Capture the cell that displays the provided text and extract its [x, y] central coordinate. 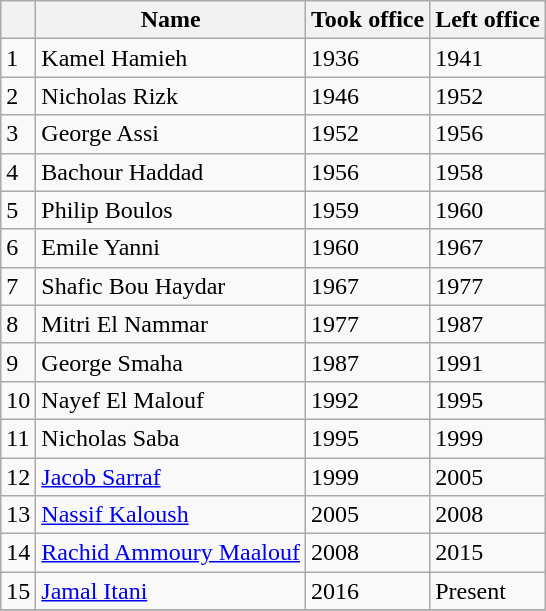
1 [18, 58]
1936 [368, 58]
Jamal Itani [171, 591]
George Smaha [171, 362]
1946 [368, 96]
1958 [488, 172]
Nassif Kaloush [171, 515]
George Assi [171, 134]
2016 [368, 591]
1991 [488, 362]
Philip Boulos [171, 210]
Name [171, 20]
1959 [368, 210]
Present [488, 591]
13 [18, 515]
11 [18, 438]
2015 [488, 553]
1941 [488, 58]
Shafic Bou Haydar [171, 286]
1992 [368, 400]
Emile Yanni [171, 248]
Jacob Sarraf [171, 477]
8 [18, 324]
5 [18, 210]
Took office [368, 20]
Rachid Ammoury Maalouf [171, 553]
Nicholas Rizk [171, 96]
12 [18, 477]
9 [18, 362]
4 [18, 172]
Bachour Haddad [171, 172]
10 [18, 400]
Left office [488, 20]
3 [18, 134]
Mitri El Nammar [171, 324]
6 [18, 248]
7 [18, 286]
14 [18, 553]
Kamel Hamieh [171, 58]
Nayef El Malouf [171, 400]
2 [18, 96]
15 [18, 591]
Nicholas Saba [171, 438]
